Return the [x, y] coordinate for the center point of the cell that contains the specified text.  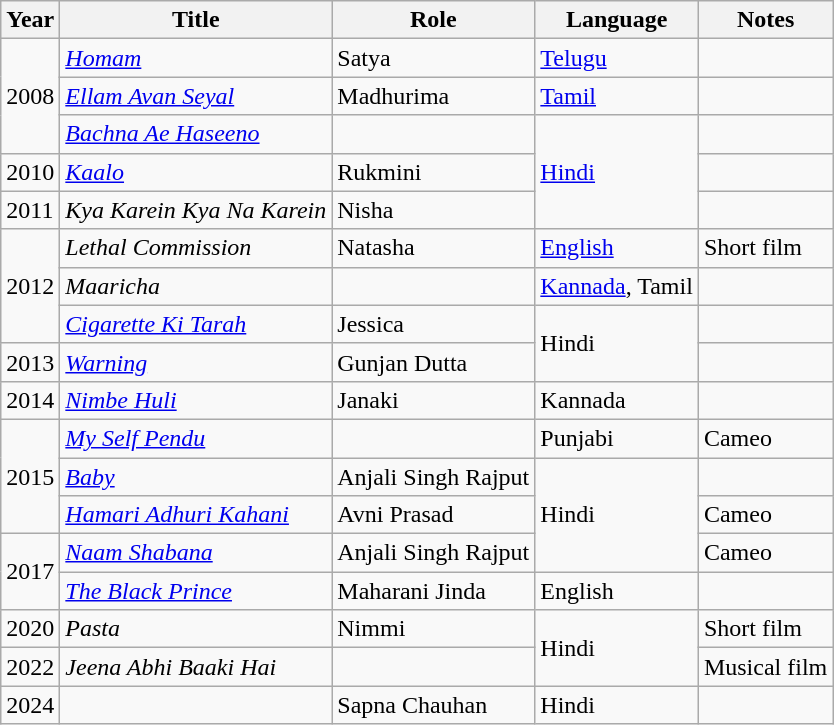
Kya Karein Kya Na Karein [196, 210]
Kaalo [196, 172]
Gunjan Dutta [434, 362]
2013 [30, 362]
Jessica [434, 324]
Madhurima [434, 96]
Punjabi [617, 438]
Notes [765, 20]
2022 [30, 667]
Kannada [617, 400]
Nimmi [434, 629]
2010 [30, 172]
Nimbe Huli [196, 400]
Title [196, 20]
Bachna Ae Haseeno [196, 134]
Satya [434, 58]
Hamari Adhuri Kahani [196, 515]
Homam [196, 58]
Maharani Jinda [434, 591]
The Black Prince [196, 591]
2011 [30, 210]
Lethal Commission [196, 248]
Ellam Avan Seyal [196, 96]
Language [617, 20]
Naam Shabana [196, 553]
Musical film [765, 667]
Role [434, 20]
2017 [30, 572]
Sapna Chauhan [434, 705]
2024 [30, 705]
Cigarette Ki Tarah [196, 324]
2020 [30, 629]
Tamil [617, 96]
Warning [196, 362]
Janaki [434, 400]
2012 [30, 286]
Jeena Abhi Baaki Hai [196, 667]
My Self Pendu [196, 438]
Rukmini [434, 172]
2014 [30, 400]
Telugu [617, 58]
Avni Prasad [434, 515]
2015 [30, 476]
Pasta [196, 629]
Natasha [434, 248]
Maaricha [196, 286]
Baby [196, 477]
Kannada, Tamil [617, 286]
2008 [30, 96]
Year [30, 20]
Nisha [434, 210]
